Detect which cell encompasses the target text, then output its (X, Y) center coordinate. 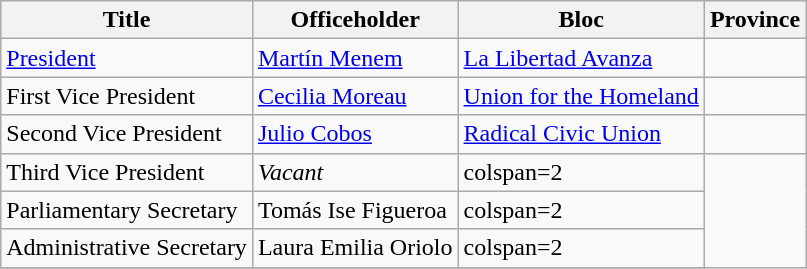
Julio Cobos (355, 134)
Third Vice President (127, 172)
Administrative Secretary (127, 248)
Tomás Ise Figueroa (355, 210)
Laura Emilia Oriolo (355, 248)
Radical Civic Union (581, 134)
La Libertad Avanza (581, 58)
Parliamentary Secretary (127, 210)
Second Vice President (127, 134)
President (127, 58)
Bloc (581, 20)
Officeholder (355, 20)
First Vice President (127, 96)
Cecilia Moreau (355, 96)
Vacant (355, 172)
Title (127, 20)
Union for the Homeland (581, 96)
Martín Menem (355, 58)
Province (754, 20)
